For the text-containing cell, return its midpoint in (x, y) coordinate format. 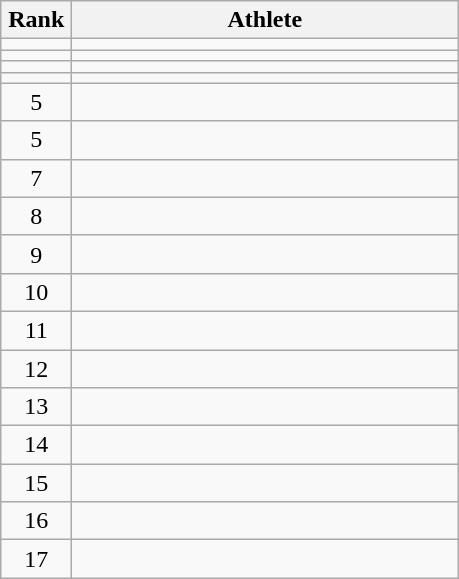
15 (36, 483)
12 (36, 369)
9 (36, 254)
7 (36, 178)
14 (36, 445)
16 (36, 521)
Rank (36, 20)
Athlete (265, 20)
10 (36, 292)
13 (36, 407)
8 (36, 216)
11 (36, 330)
17 (36, 559)
